Search for the cell housing the specified text and yield its [x, y] center coordinate. 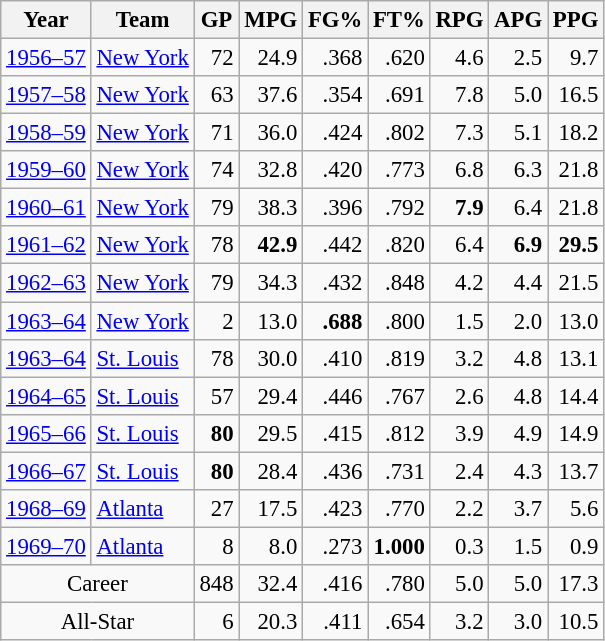
.688 [336, 321]
7.3 [460, 133]
13.1 [576, 358]
14.9 [576, 433]
63 [216, 95]
.773 [400, 170]
13.7 [576, 471]
27 [216, 509]
1962–63 [46, 283]
34.3 [271, 283]
36.0 [271, 133]
.410 [336, 358]
0.9 [576, 546]
2.5 [518, 58]
3.9 [460, 433]
1969–70 [46, 546]
.273 [336, 546]
7.8 [460, 95]
1961–62 [46, 245]
1968–69 [46, 509]
.770 [400, 509]
4.6 [460, 58]
.691 [400, 95]
20.3 [271, 621]
37.6 [271, 95]
1958–59 [46, 133]
.423 [336, 509]
4.4 [518, 283]
24.9 [271, 58]
.780 [400, 584]
1959–60 [46, 170]
57 [216, 396]
6.8 [460, 170]
2.2 [460, 509]
71 [216, 133]
.767 [400, 396]
8 [216, 546]
.396 [336, 208]
.424 [336, 133]
.802 [400, 133]
.812 [400, 433]
.411 [336, 621]
PPG [576, 20]
0.3 [460, 546]
MPG [271, 20]
.731 [400, 471]
.446 [336, 396]
21.5 [576, 283]
.820 [400, 245]
38.3 [271, 208]
.416 [336, 584]
FT% [400, 20]
17.3 [576, 584]
1966–67 [46, 471]
.442 [336, 245]
7.9 [460, 208]
1.000 [400, 546]
Team [142, 20]
5.6 [576, 509]
FG% [336, 20]
APG [518, 20]
.420 [336, 170]
1956–57 [46, 58]
.792 [400, 208]
1964–65 [46, 396]
4.2 [460, 283]
Career [98, 584]
All-Star [98, 621]
3.7 [518, 509]
3.0 [518, 621]
72 [216, 58]
16.5 [576, 95]
.620 [400, 58]
.415 [336, 433]
1957–58 [46, 95]
.432 [336, 283]
32.4 [271, 584]
6.3 [518, 170]
Year [46, 20]
10.5 [576, 621]
1960–61 [46, 208]
4.3 [518, 471]
9.7 [576, 58]
GP [216, 20]
2.0 [518, 321]
4.9 [518, 433]
17.5 [271, 509]
74 [216, 170]
18.2 [576, 133]
28.4 [271, 471]
RPG [460, 20]
30.0 [271, 358]
848 [216, 584]
6.9 [518, 245]
42.9 [271, 245]
.654 [400, 621]
2 [216, 321]
5.1 [518, 133]
.436 [336, 471]
.800 [400, 321]
.354 [336, 95]
8.0 [271, 546]
2.6 [460, 396]
1965–66 [46, 433]
14.4 [576, 396]
6 [216, 621]
.848 [400, 283]
32.8 [271, 170]
.819 [400, 358]
29.4 [271, 396]
.368 [336, 58]
2.4 [460, 471]
